Return the [X, Y] coordinate for the center point of the cell that contains the specified text.  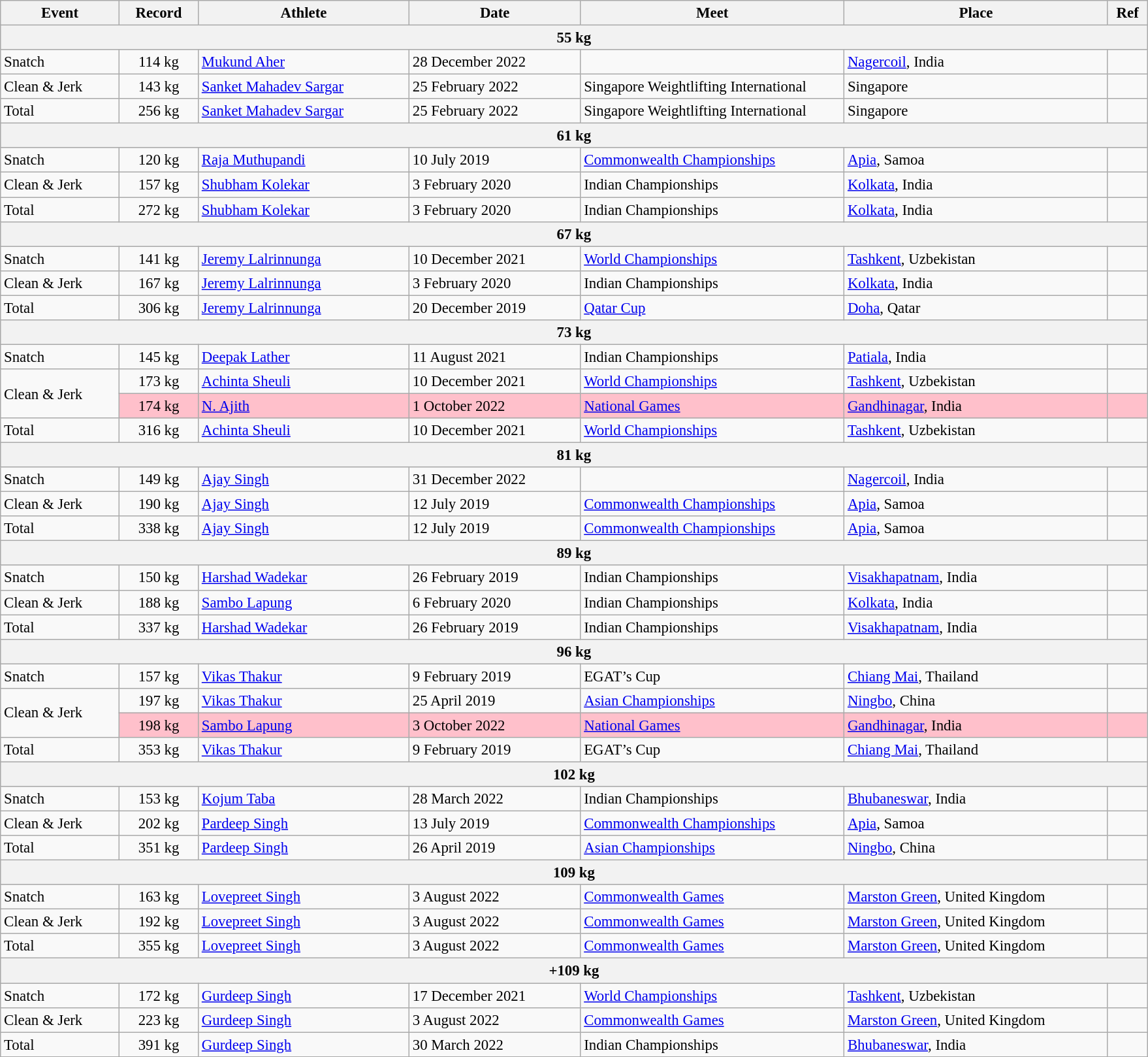
109 kg [574, 873]
353 kg [158, 750]
96 kg [574, 651]
89 kg [574, 553]
Patiala, India [976, 357]
391 kg [158, 1045]
167 kg [158, 283]
Doha, Qatar [976, 308]
Raja Muthupandi [304, 160]
20 December 2019 [494, 308]
145 kg [158, 357]
28 March 2022 [494, 799]
Record [158, 13]
256 kg [158, 111]
338 kg [158, 528]
192 kg [158, 922]
198 kg [158, 725]
337 kg [158, 627]
306 kg [158, 308]
355 kg [158, 947]
223 kg [158, 1020]
173 kg [158, 382]
149 kg [158, 480]
188 kg [158, 602]
190 kg [158, 504]
172 kg [158, 996]
202 kg [158, 824]
Date [494, 13]
141 kg [158, 259]
6 February 2020 [494, 602]
81 kg [574, 455]
163 kg [158, 897]
10 July 2019 [494, 160]
120 kg [158, 160]
26 April 2019 [494, 848]
17 December 2021 [494, 996]
316 kg [158, 431]
114 kg [158, 62]
+109 kg [574, 971]
13 July 2019 [494, 824]
28 December 2022 [494, 62]
Mukund Aher [304, 62]
197 kg [158, 701]
Deepak Lather [304, 357]
351 kg [158, 848]
Place [976, 13]
Athlete [304, 13]
Meet [712, 13]
N. Ajith [304, 406]
30 March 2022 [494, 1045]
Event [60, 13]
11 August 2021 [494, 357]
272 kg [158, 210]
61 kg [574, 136]
Kojum Taba [304, 799]
150 kg [158, 578]
55 kg [574, 38]
3 October 2022 [494, 725]
25 April 2019 [494, 701]
Ref [1127, 13]
Qatar Cup [712, 308]
153 kg [158, 799]
174 kg [158, 406]
73 kg [574, 333]
143 kg [158, 87]
1 October 2022 [494, 406]
67 kg [574, 234]
31 December 2022 [494, 480]
102 kg [574, 774]
